Determine the (X, Y) coordinate at the center of the cell enclosing the given text.  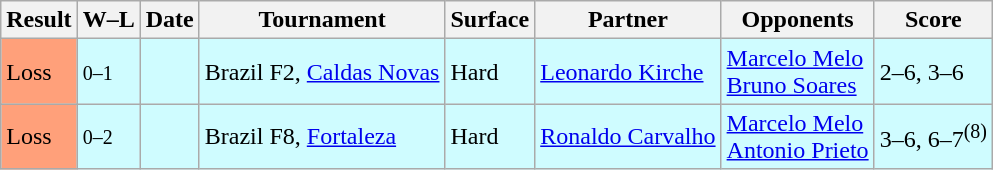
0–2 (108, 136)
3–6, 6–7(8) (933, 136)
Marcelo Melo Bruno Soares (798, 72)
Opponents (798, 20)
Score (933, 20)
Leonardo Kirche (628, 72)
2–6, 3–6 (933, 72)
W–L (108, 20)
0–1 (108, 72)
Result (39, 20)
Tournament (322, 20)
Date (170, 20)
Ronaldo Carvalho (628, 136)
Partner (628, 20)
Brazil F2, Caldas Novas (322, 72)
Marcelo Melo Antonio Prieto (798, 136)
Surface (490, 20)
Brazil F8, Fortaleza (322, 136)
